Return the [x, y] coordinate for the center point of the cell that contains the specified text.  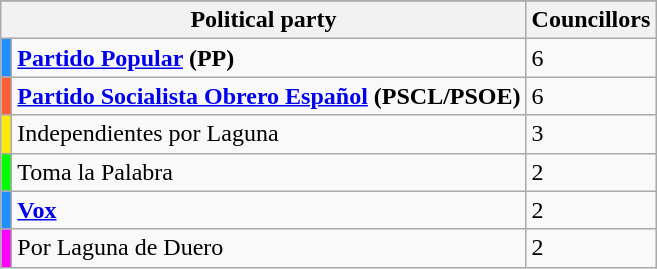
Partido Popular (PP) [269, 58]
Councillors [591, 20]
Independientes por Laguna [269, 134]
Political party [264, 20]
3 [591, 134]
Partido Socialista Obrero Español (PSCL/PSOE) [269, 96]
Por Laguna de Duero [269, 248]
Toma la Palabra [269, 172]
Vox [269, 210]
